For the text-containing cell, return its midpoint in [X, Y] coordinate format. 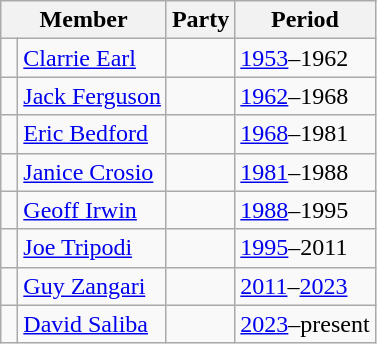
2023–present [305, 324]
Joe Tripodi [92, 248]
Jack Ferguson [92, 96]
1962–1968 [305, 96]
Clarrie Earl [92, 58]
1953–1962 [305, 58]
1968–1981 [305, 134]
Geoff Irwin [92, 210]
1981–1988 [305, 172]
Eric Bedford [92, 134]
1995–2011 [305, 248]
Guy Zangari [92, 286]
Janice Crosio [92, 172]
Party [200, 20]
Member [84, 20]
David Saliba [92, 324]
Period [305, 20]
2011–2023 [305, 286]
1988–1995 [305, 210]
